For the text-containing cell, return its midpoint in (x, y) coordinate format. 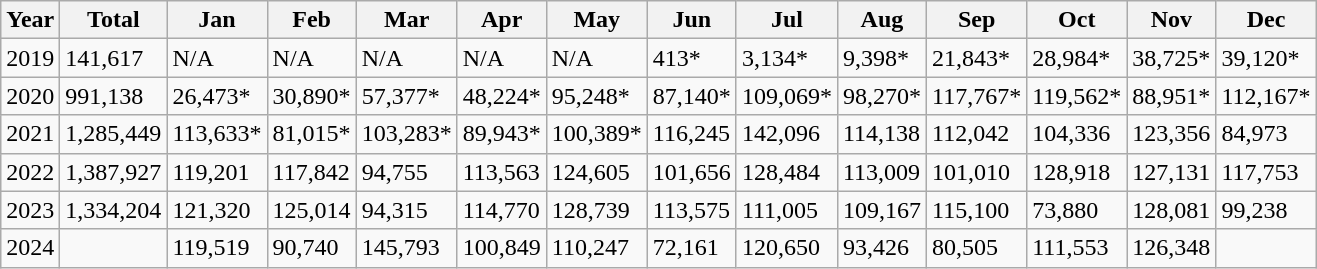
111,553 (1077, 248)
119,562* (1077, 96)
28,984* (1077, 58)
99,238 (1266, 210)
100,849 (502, 248)
2022 (30, 172)
413* (692, 58)
1,285,449 (114, 134)
113,563 (502, 172)
2020 (30, 96)
94,755 (406, 172)
38,725* (1172, 58)
142,096 (786, 134)
3,134* (786, 58)
1,387,927 (114, 172)
57,377* (406, 96)
Jul (786, 20)
26,473* (217, 96)
Jan (217, 20)
Total (114, 20)
2021 (30, 134)
114,770 (502, 210)
21,843* (976, 58)
2024 (30, 248)
Aug (882, 20)
125,014 (312, 210)
Year (30, 20)
93,426 (882, 248)
114,138 (882, 134)
89,943* (502, 134)
Dec (1266, 20)
Nov (1172, 20)
81,015* (312, 134)
126,348 (1172, 248)
May (596, 20)
9,398* (882, 58)
113,575 (692, 210)
116,245 (692, 134)
128,081 (1172, 210)
113,009 (882, 172)
103,283* (406, 134)
109,069* (786, 96)
87,140* (692, 96)
48,224* (502, 96)
Sep (976, 20)
117,767* (976, 96)
141,617 (114, 58)
95,248* (596, 96)
120,650 (786, 248)
127,131 (1172, 172)
145,793 (406, 248)
110,247 (596, 248)
119,519 (217, 248)
30,890* (312, 96)
2023 (30, 210)
128,484 (786, 172)
991,138 (114, 96)
123,356 (1172, 134)
Feb (312, 20)
88,951* (1172, 96)
101,656 (692, 172)
72,161 (692, 248)
128,918 (1077, 172)
98,270* (882, 96)
104,336 (1077, 134)
113,633* (217, 134)
112,167* (1266, 96)
119,201 (217, 172)
90,740 (312, 248)
Oct (1077, 20)
39,120* (1266, 58)
94,315 (406, 210)
73,880 (1077, 210)
109,167 (882, 210)
117,753 (1266, 172)
2019 (30, 58)
84,973 (1266, 134)
80,505 (976, 248)
101,010 (976, 172)
124,605 (596, 172)
Apr (502, 20)
115,100 (976, 210)
128,739 (596, 210)
Jun (692, 20)
111,005 (786, 210)
Mar (406, 20)
1,334,204 (114, 210)
117,842 (312, 172)
112,042 (976, 134)
121,320 (217, 210)
100,389* (596, 134)
